Return the (X, Y) coordinate for the center point of the cell that contains the specified text.  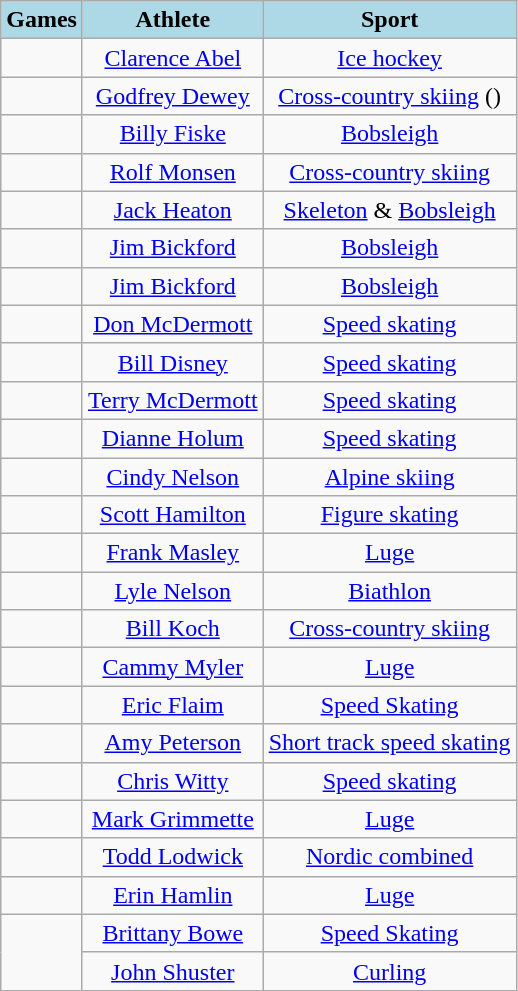
Sport (390, 20)
Games (42, 20)
Erin Hamlin (172, 895)
Billy Fiske (172, 134)
Short track speed skating (390, 743)
Jack Heaton (172, 210)
Brittany Bowe (172, 933)
Todd Lodwick (172, 857)
Clarence Abel (172, 58)
Biathlon (390, 591)
Eric Flaim (172, 705)
Nordic combined (390, 857)
Chris Witty (172, 781)
Cammy Myler (172, 667)
Dianne Holum (172, 438)
John Shuster (172, 971)
Lyle Nelson (172, 591)
Ice hockey (390, 58)
Amy Peterson (172, 743)
Athlete (172, 20)
Curling (390, 971)
Cross-country skiing () (390, 96)
Mark Grimmette (172, 819)
Bill Disney (172, 362)
Alpine skiing (390, 477)
Scott Hamilton (172, 515)
Don McDermott (172, 324)
Frank Masley (172, 553)
Bill Koch (172, 629)
Figure skating (390, 515)
Terry McDermott (172, 400)
Skeleton & Bobsleigh (390, 210)
Godfrey Dewey (172, 96)
Rolf Monsen (172, 172)
Cindy Nelson (172, 477)
